Return the [x, y] coordinate for the center point of the cell that contains the specified text.  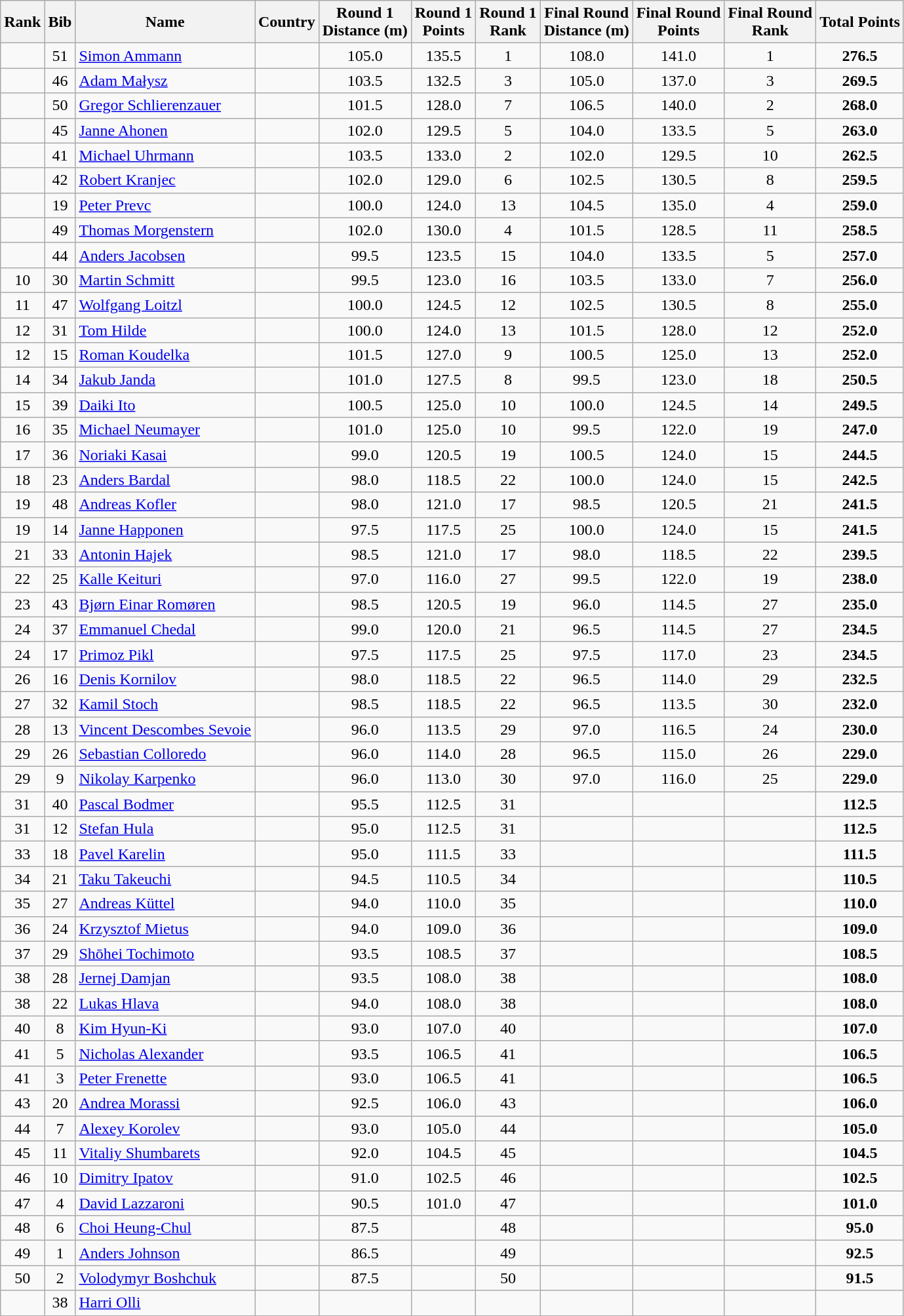
Andreas Küttel [165, 904]
Sebastian Colloredo [165, 754]
Volodymyr Boshchuk [165, 1278]
Jakub Janda [165, 380]
Final Round Distance (m) [586, 22]
Primoz Pikl [165, 654]
Wolfgang Loitzl [165, 305]
235.0 [860, 604]
Janne Happonen [165, 530]
Daiki Ito [165, 405]
51 [60, 56]
Anders Jacobsen [165, 255]
Gregor Schlierenzauer [165, 106]
90.5 [364, 1203]
Taku Takeuchi [165, 879]
91.0 [364, 1178]
242.5 [860, 480]
Kalle Keituri [165, 579]
232.5 [860, 679]
Final Round Rank [770, 22]
Anders Bardal [165, 480]
David Lazzaroni [165, 1203]
Martin Schmitt [165, 280]
Kamil Stoch [165, 704]
255.0 [860, 305]
130.0 [443, 230]
Pascal Bodmer [165, 804]
123.5 [443, 255]
116.5 [678, 729]
Final Round Points [678, 22]
Michael Uhrmann [165, 155]
Andreas Kofler [165, 505]
259.5 [860, 180]
Michael Neumayer [165, 430]
Round 1Points [443, 22]
250.5 [860, 380]
268.0 [860, 106]
Simon Ammann [165, 56]
Bjørn Einar Romøren [165, 604]
244.5 [860, 455]
127.5 [443, 380]
Denis Kornilov [165, 679]
Bib [60, 22]
247.0 [860, 430]
Nikolay Karpenko [165, 779]
Emmanuel Chedal [165, 629]
Janne Ahonen [165, 130]
Kim Hyun-Ki [165, 1028]
Vitaliy Shumbarets [165, 1153]
86.5 [364, 1253]
Nicholas Alexander [165, 1053]
Noriaki Kasai [165, 455]
Krzysztof Mietus [165, 929]
230.0 [860, 729]
Stefan Hula [165, 829]
263.0 [860, 130]
269.5 [860, 81]
Round 1Distance (m) [364, 22]
257.0 [860, 255]
Peter Frenette [165, 1078]
137.0 [678, 81]
Tom Hilde [165, 330]
Shōhei Tochimoto [165, 954]
95.5 [364, 804]
258.5 [860, 230]
Robert Kranjec [165, 180]
Lukas Hlava [165, 1003]
135.5 [443, 56]
Alexey Korolev [165, 1128]
132.5 [443, 81]
115.0 [678, 754]
Harri Olli [165, 1303]
Jernej Damjan [165, 978]
117.0 [678, 654]
Roman Koudelka [165, 355]
92.0 [364, 1153]
91.5 [860, 1278]
Round 1Rank [508, 22]
129.0 [443, 180]
232.0 [860, 704]
Anders Johnson [165, 1253]
259.0 [860, 205]
127.0 [443, 355]
262.5 [860, 155]
39 [60, 405]
276.5 [860, 56]
256.0 [860, 280]
140.0 [678, 106]
Andrea Morassi [165, 1103]
Vincent Descombes Sevoie [165, 729]
42 [60, 180]
Rank [22, 22]
Choi Heung-Chul [165, 1228]
Antonin Hajek [165, 554]
141.0 [678, 56]
Name [165, 22]
128.5 [678, 230]
32 [60, 704]
Country [286, 22]
Pavel Karelin [165, 854]
Dimitry Ipatov [165, 1178]
113.0 [443, 779]
Thomas Morgenstern [165, 230]
135.0 [678, 205]
239.5 [860, 554]
Peter Prevc [165, 205]
120.0 [443, 629]
Total Points [860, 22]
238.0 [860, 579]
Adam Małysz [165, 81]
249.5 [860, 405]
94.5 [364, 879]
20 [60, 1103]
